Locate the cell with the specified text and output its (X, Y) center coordinate. 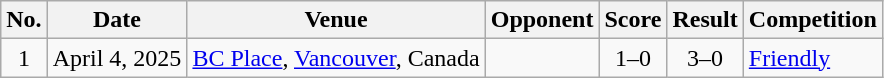
1 (24, 58)
Friendly (812, 58)
Score (633, 20)
Opponent (542, 20)
Date (117, 20)
Result (705, 20)
Competition (812, 20)
BC Place, Vancouver, Canada (336, 58)
3–0 (705, 58)
Venue (336, 20)
No. (24, 20)
1–0 (633, 58)
April 4, 2025 (117, 58)
